Output the (x, y) coordinate of the center of the cell containing the given text.  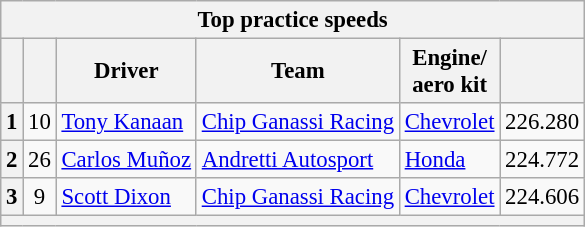
Engine/aero kit (449, 72)
9 (40, 197)
226.280 (542, 122)
224.772 (542, 160)
26 (40, 160)
1 (12, 122)
Team (298, 72)
10 (40, 122)
Tony Kanaan (126, 122)
Scott Dixon (126, 197)
Top practice speeds (293, 20)
Honda (449, 160)
224.606 (542, 197)
Andretti Autosport (298, 160)
2 (12, 160)
Driver (126, 72)
3 (12, 197)
Carlos Muñoz (126, 160)
